Determine the (x, y) coordinate at the center of the cell enclosing the given text.  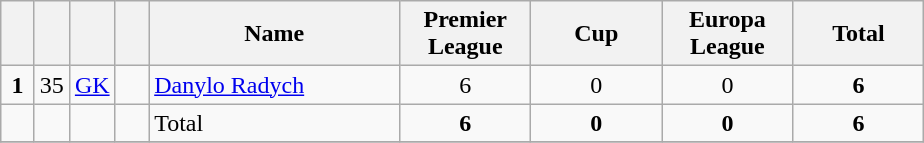
Cup (596, 34)
Danylo Radych (274, 85)
Name (274, 34)
Premier League (466, 34)
35 (52, 85)
1 (18, 85)
Europa League (728, 34)
GK (92, 85)
